Determine the (X, Y) coordinate at the center of the cell enclosing the given text.  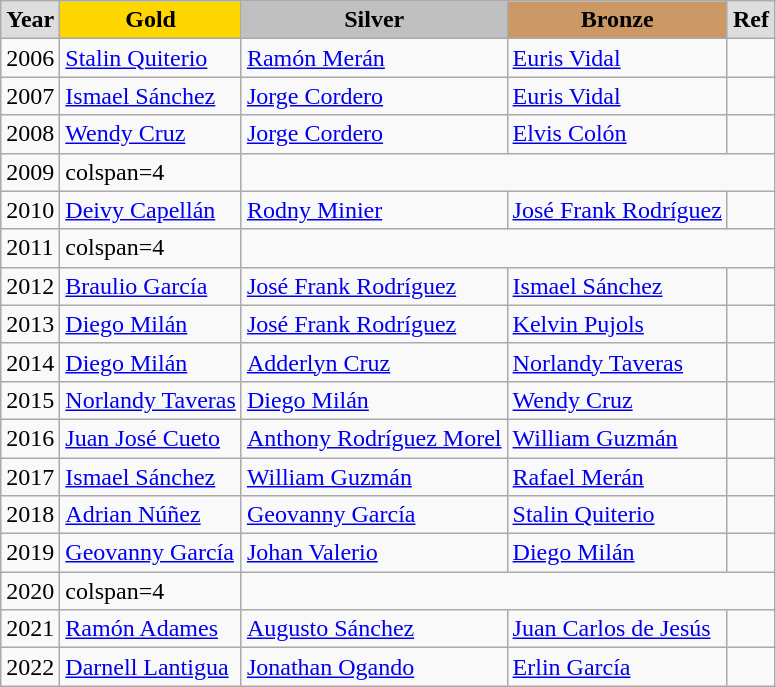
Braulio García (151, 286)
2010 (30, 210)
Ramón Merán (374, 58)
Rodny Minier (374, 210)
Year (30, 20)
Deivy Capellán (151, 210)
2012 (30, 286)
2015 (30, 400)
Elvis Colón (617, 134)
Adderlyn Cruz (374, 362)
2009 (30, 172)
2006 (30, 58)
Augusto Sánchez (374, 629)
Erlin García (617, 667)
Ref (750, 20)
2008 (30, 134)
2022 (30, 667)
2011 (30, 248)
2013 (30, 324)
Adrian Núñez (151, 515)
Johan Valerio (374, 553)
2021 (30, 629)
2016 (30, 438)
2020 (30, 591)
Ramón Adames (151, 629)
2019 (30, 553)
2014 (30, 362)
Juan José Cueto (151, 438)
Rafael Merán (617, 477)
Bronze (617, 20)
Jonathan Ogando (374, 667)
Gold (151, 20)
2017 (30, 477)
Anthony Rodríguez Morel (374, 438)
Darnell Lantigua (151, 667)
Kelvin Pujols (617, 324)
Juan Carlos de Jesús (617, 629)
Silver (374, 20)
2018 (30, 515)
2007 (30, 96)
